Search for the cell housing the specified text and yield its [X, Y] center coordinate. 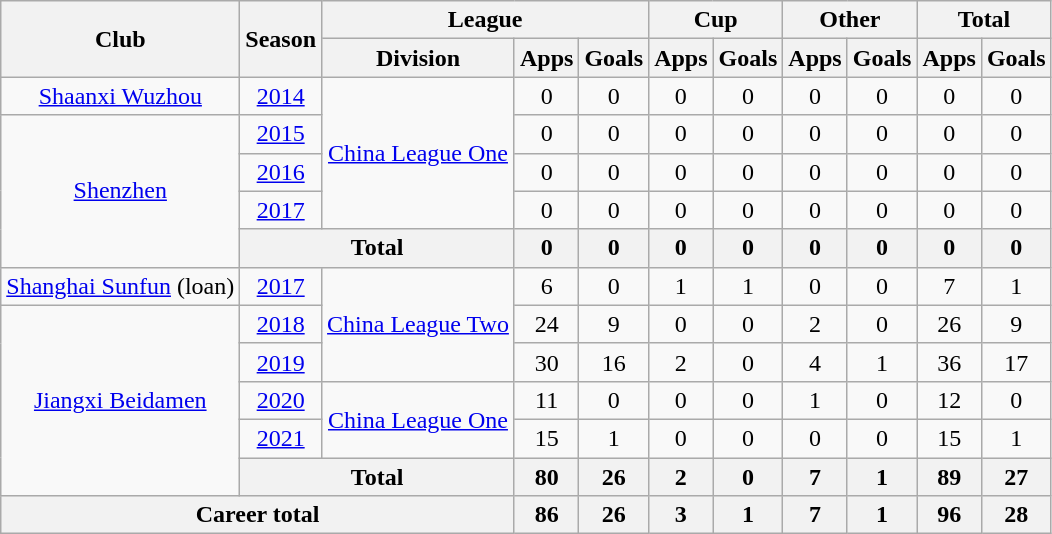
Shaanxi Wuzhou [120, 96]
2019 [281, 362]
96 [949, 515]
Shanghai Sunfun (loan) [120, 286]
3 [681, 515]
2020 [281, 400]
24 [546, 324]
6 [546, 286]
89 [949, 477]
30 [546, 362]
Shenzhen [120, 191]
12 [949, 400]
League [486, 20]
27 [1016, 477]
11 [546, 400]
2018 [281, 324]
Cup [716, 20]
Other [850, 20]
86 [546, 515]
2021 [281, 438]
Club [120, 39]
80 [546, 477]
36 [949, 362]
Career total [258, 515]
2015 [281, 134]
16 [614, 362]
4 [815, 362]
Division [418, 58]
China League Two [418, 324]
Jiangxi Beidamen [120, 400]
2014 [281, 96]
2016 [281, 172]
Season [281, 39]
28 [1016, 515]
17 [1016, 362]
